Identify which cell holds the provided text, then report its (X, Y) central coordinate. 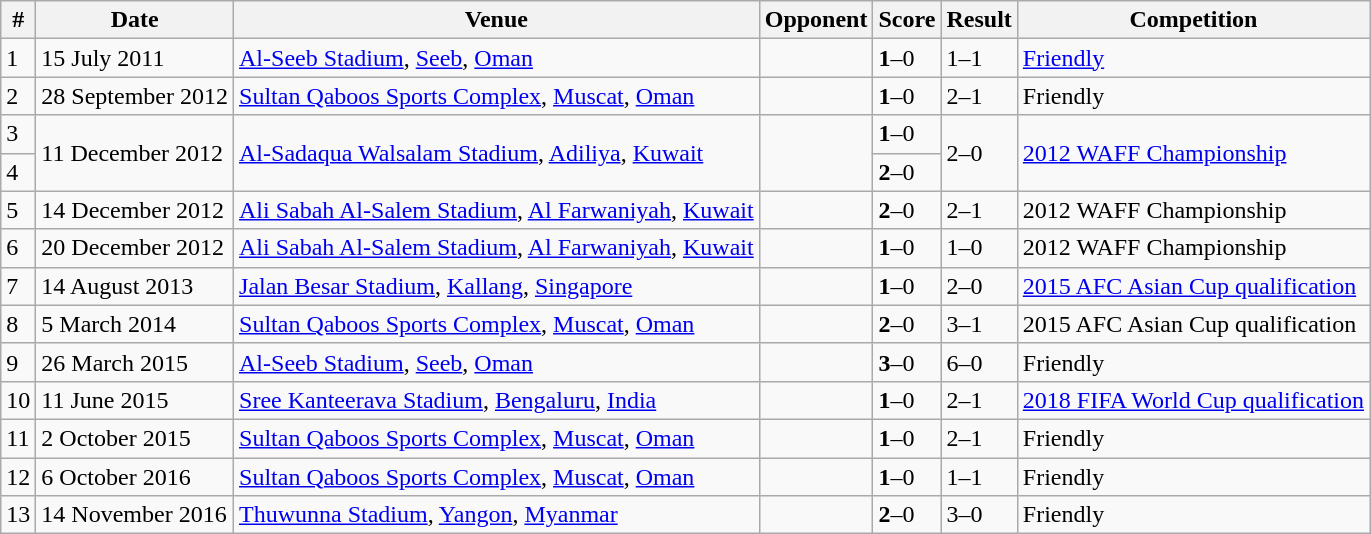
Sree Kanteerava Stadium, Bengaluru, India (497, 400)
10 (18, 400)
7 (18, 286)
12 (18, 477)
Thuwunna Stadium, Yangon, Myanmar (497, 515)
4 (18, 172)
9 (18, 362)
2 (18, 96)
8 (18, 324)
Competition (1193, 20)
6 October 2016 (135, 477)
20 December 2012 (135, 248)
Jalan Besar Stadium, Kallang, Singapore (497, 286)
5 (18, 210)
15 July 2011 (135, 58)
11 June 2015 (135, 400)
14 November 2016 (135, 515)
# (18, 20)
3–1 (979, 324)
6 (18, 248)
Opponent (816, 20)
11 (18, 438)
14 August 2013 (135, 286)
13 (18, 515)
2018 FIFA World Cup qualification (1193, 400)
28 September 2012 (135, 96)
Score (907, 20)
Date (135, 20)
6–0 (979, 362)
3 (18, 134)
Al-Sadaqua Walsalam Stadium, Adiliya, Kuwait (497, 153)
11 December 2012 (135, 153)
26 March 2015 (135, 362)
Result (979, 20)
5 March 2014 (135, 324)
2 October 2015 (135, 438)
Venue (497, 20)
14 December 2012 (135, 210)
1 (18, 58)
